Provide the (x, y) coordinate of the cell's center where the given text is located.  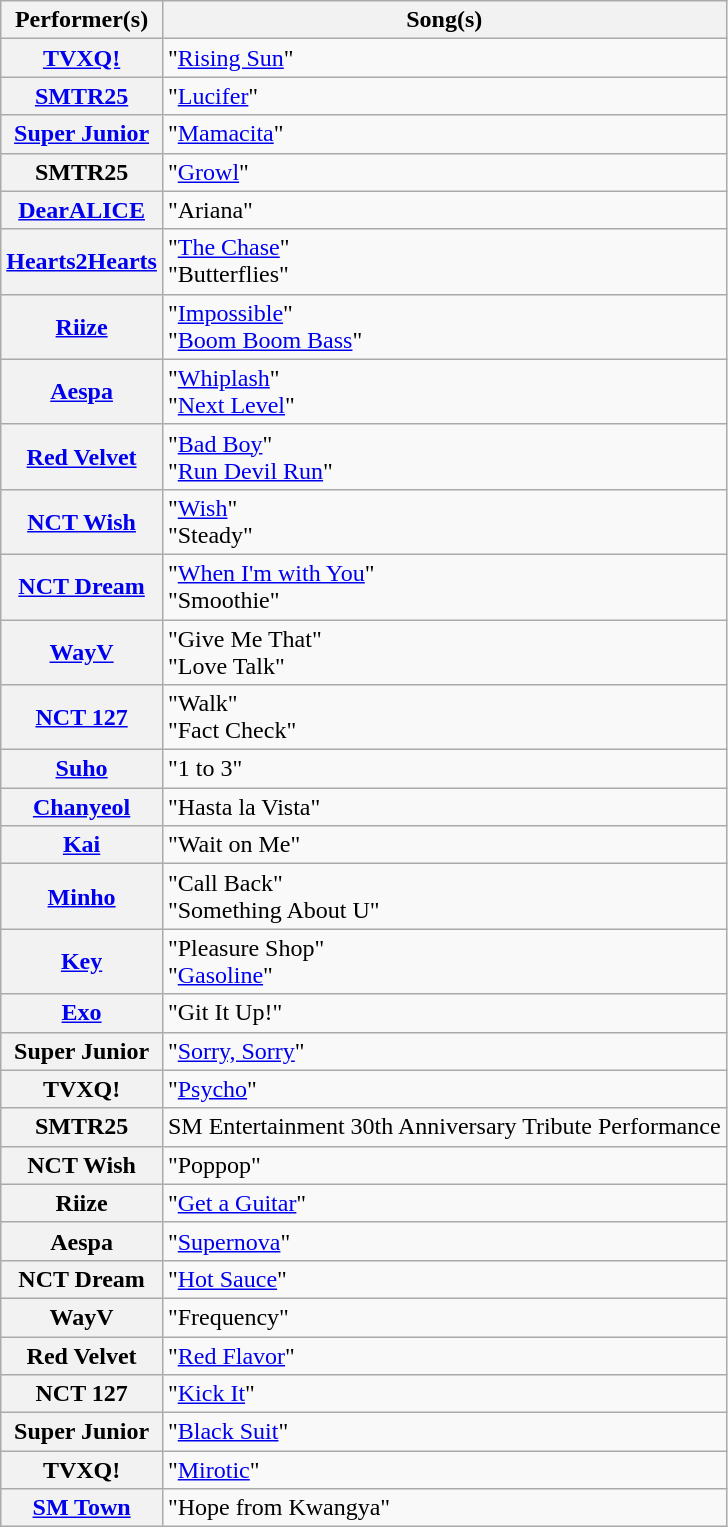
"Mirotic" (444, 1470)
"Rising Sun" (444, 58)
"Pleasure Shop""Gasoline" (444, 962)
"Bad Boy""Run Devil Run" (444, 456)
"Mamacita" (444, 134)
Exo (82, 1013)
"Whiplash""Next Level" (444, 392)
Suho (82, 769)
"Hope from Kwangya" (444, 1508)
"Give Me That""Love Talk" (444, 652)
"Wish""Steady" (444, 522)
"Call Back""Something About U" (444, 896)
Key (82, 962)
"Red Flavor" (444, 1355)
Hearts2Hearts (82, 262)
DearALICE (82, 210)
"Impossible""Boom Boom Bass" (444, 326)
Song(s) (444, 20)
"Sorry, Sorry" (444, 1051)
"Hot Sauce" (444, 1279)
"The Chase""Butterflies" (444, 262)
"Supernova" (444, 1241)
"Poppop" (444, 1165)
Minho (82, 896)
"Ariana" (444, 210)
"Walk""Fact Check" (444, 718)
Kai (82, 845)
SM Town (82, 1508)
"Git It Up!" (444, 1013)
"Frequency" (444, 1317)
"Wait on Me" (444, 845)
"1 to 3" (444, 769)
"Get a Guitar" (444, 1203)
Chanyeol (82, 807)
SM Entertainment 30th Anniversary Tribute Performance (444, 1127)
"Growl" (444, 172)
"Black Suit" (444, 1432)
"When I'm with You""Smoothie" (444, 586)
"Hasta la Vista" (444, 807)
Performer(s) (82, 20)
"Kick It" (444, 1394)
"Lucifer" (444, 96)
"Psycho" (444, 1089)
